Output the (X, Y) coordinate of the center of the cell containing the given text.  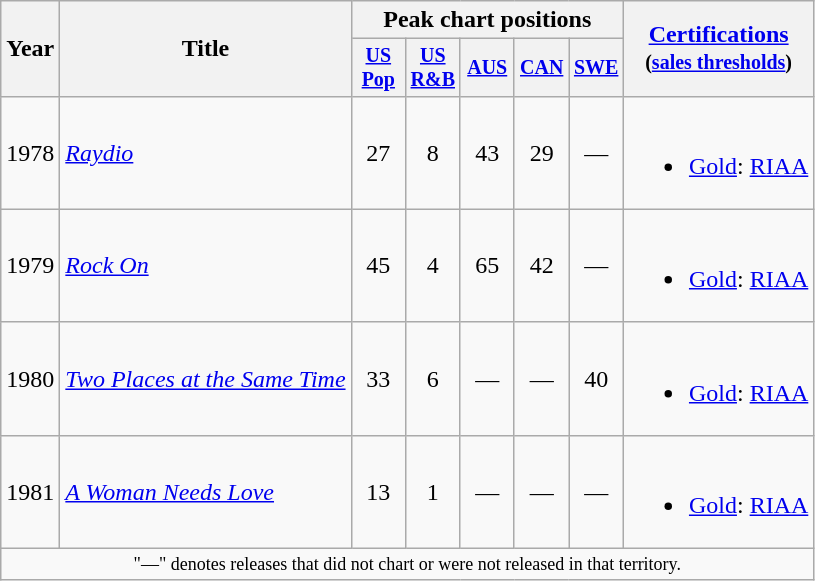
33 (378, 378)
US Pop (378, 68)
42 (541, 266)
USR&B (433, 68)
1980 (30, 378)
27 (378, 152)
Rock On (206, 266)
Raydio (206, 152)
A Woman Needs Love (206, 492)
65 (487, 266)
8 (433, 152)
CAN (541, 68)
29 (541, 152)
43 (487, 152)
"—" denotes releases that did not chart or were not released in that territory. (408, 564)
AUS (487, 68)
Certifications(sales thresholds) (718, 49)
45 (378, 266)
4 (433, 266)
1978 (30, 152)
Title (206, 49)
Two Places at the Same Time (206, 378)
13 (378, 492)
6 (433, 378)
1 (433, 492)
1981 (30, 492)
1979 (30, 266)
Year (30, 49)
Peak chart positions (487, 20)
SWE (596, 68)
40 (596, 378)
